For the text-containing cell, return its midpoint in [x, y] coordinate format. 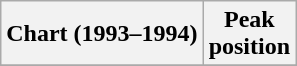
Chart (1993–1994) [102, 34]
Peakposition [249, 34]
